From the cell containing the given text, extract its center point as (x, y) coordinate. 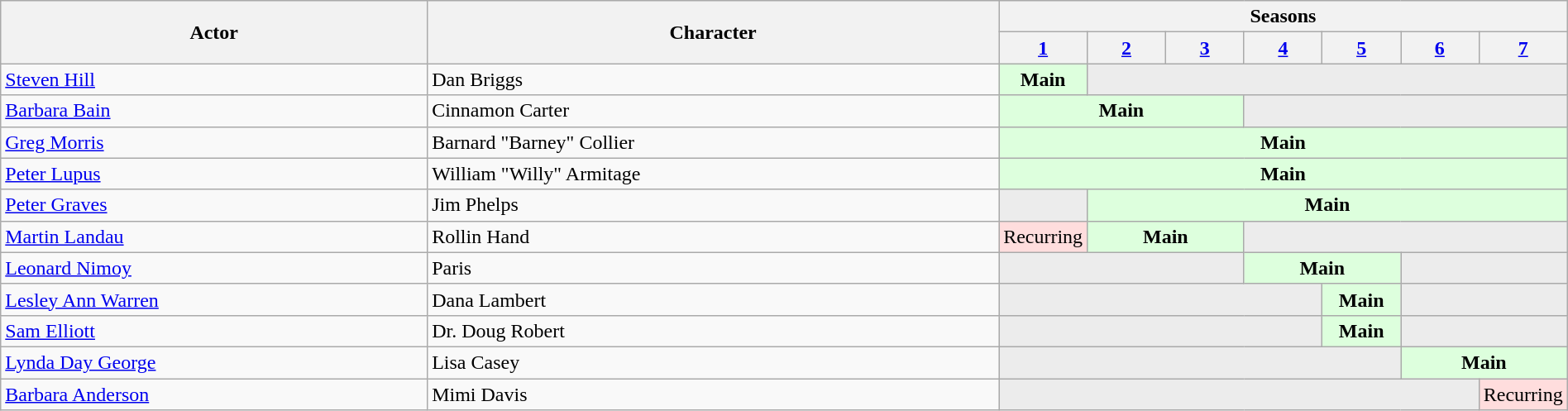
Sam Elliott (214, 331)
Lynda Day George (214, 362)
Rollin Hand (713, 237)
Dana Lambert (713, 299)
2 (1126, 48)
Lesley Ann Warren (214, 299)
Jim Phelps (713, 205)
Mimi Davis (713, 394)
Cinnamon Carter (713, 111)
7 (1523, 48)
Leonard Nimoy (214, 268)
Actor (214, 32)
6 (1441, 48)
Barnard "Barney" Collier (713, 142)
3 (1204, 48)
4 (1284, 48)
5 (1361, 48)
Character (713, 32)
Paris (713, 268)
Greg Morris (214, 142)
Peter Lupus (214, 174)
1 (1044, 48)
Peter Graves (214, 205)
Dr. Doug Robert (713, 331)
Seasons (1284, 17)
Steven Hill (214, 79)
Barbara Bain (214, 111)
Martin Landau (214, 237)
Barbara Anderson (214, 394)
Dan Briggs (713, 79)
William "Willy" Armitage (713, 174)
Lisa Casey (713, 362)
